Capture the cell that displays the provided text and extract its (X, Y) central coordinate. 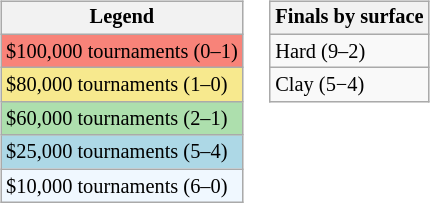
Finals by surface (349, 18)
$25,000 tournaments (5–4) (122, 152)
$60,000 tournaments (2–1) (122, 119)
Legend (122, 18)
$100,000 tournaments (0–1) (122, 51)
$10,000 tournaments (6–0) (122, 186)
Clay (5−4) (349, 85)
$80,000 tournaments (1–0) (122, 85)
Hard (9–2) (349, 51)
